Identify which cell holds the provided text, then report its [X, Y] central coordinate. 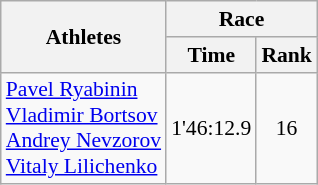
Pavel RyabininVladimir BortsovAndrey NevzorovVitaly Lilichenko [84, 128]
16 [286, 128]
Athletes [84, 36]
Time [211, 55]
Race [242, 19]
1'46:12.9 [211, 128]
Rank [286, 55]
